Locate the cell with the specified text and output its (x, y) center coordinate. 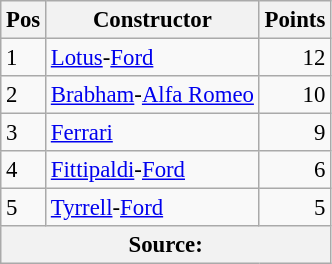
Lotus-Ford (153, 58)
2 (24, 95)
4 (24, 170)
Source: (166, 245)
Ferrari (153, 133)
Brabham-Alfa Romeo (153, 95)
10 (294, 95)
3 (24, 133)
Fittipaldi-Ford (153, 170)
12 (294, 58)
Pos (24, 20)
Tyrrell-Ford (153, 208)
9 (294, 133)
Points (294, 20)
Constructor (153, 20)
6 (294, 170)
1 (24, 58)
